Search for the cell housing the specified text and yield its [x, y] center coordinate. 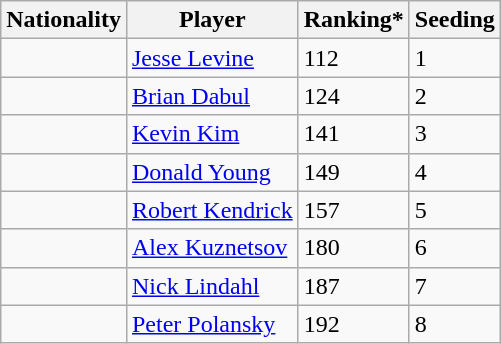
5 [454, 210]
187 [354, 286]
Donald Young [212, 172]
141 [354, 134]
Ranking* [354, 20]
180 [354, 248]
4 [454, 172]
Nick Lindahl [212, 286]
112 [354, 58]
Nationality [64, 20]
Jesse Levine [212, 58]
124 [354, 96]
3 [454, 134]
6 [454, 248]
8 [454, 324]
Kevin Kim [212, 134]
Alex Kuznetsov [212, 248]
157 [354, 210]
Robert Kendrick [212, 210]
1 [454, 58]
Brian Dabul [212, 96]
Seeding [454, 20]
Peter Polansky [212, 324]
Player [212, 20]
149 [354, 172]
7 [454, 286]
192 [354, 324]
2 [454, 96]
